Determine the [X, Y] coordinate at the center of the cell enclosing the given text.  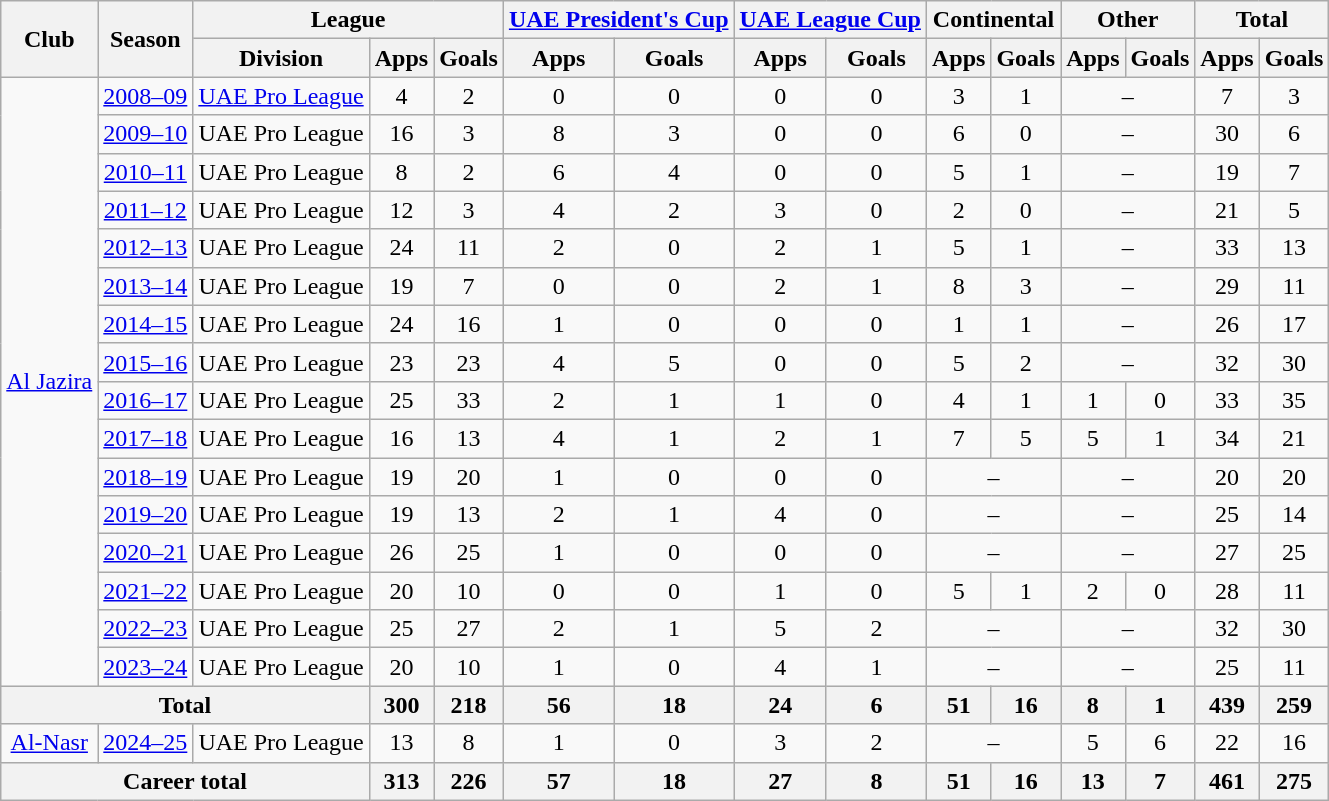
Career total [185, 781]
313 [401, 781]
2009–10 [146, 134]
28 [1227, 591]
Club [50, 39]
56 [558, 705]
57 [558, 781]
Season [146, 39]
34 [1227, 438]
2019–20 [146, 515]
2021–22 [146, 591]
2017–18 [146, 438]
17 [1294, 324]
Other [1128, 20]
226 [469, 781]
12 [401, 210]
2010–11 [146, 172]
2022–23 [146, 629]
2020–21 [146, 553]
218 [469, 705]
Al-Nasr [50, 743]
2012–13 [146, 248]
2013–14 [146, 286]
UAE President's Cup [618, 20]
Al Jazira [50, 382]
300 [401, 705]
2014–15 [146, 324]
14 [1294, 515]
2023–24 [146, 667]
22 [1227, 743]
29 [1227, 286]
2024–25 [146, 743]
2018–19 [146, 477]
UAE League Cup [830, 20]
35 [1294, 400]
2016–17 [146, 400]
2015–16 [146, 362]
League [348, 20]
2008–09 [146, 96]
Continental [993, 20]
461 [1227, 781]
439 [1227, 705]
259 [1294, 705]
275 [1294, 781]
Division [281, 58]
2011–12 [146, 210]
